Detect which cell encompasses the target text, then output its [x, y] center coordinate. 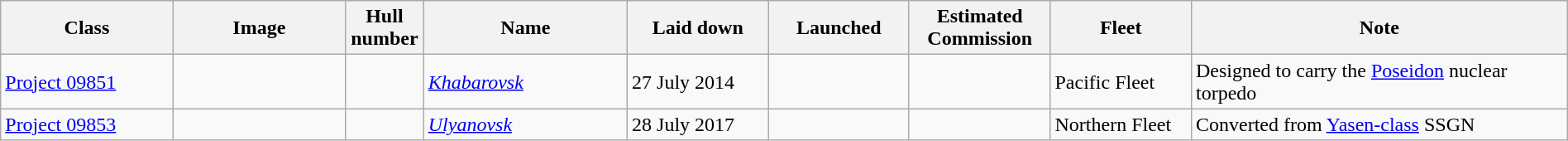
Launched [839, 28]
EstimatedCommission [979, 28]
28 July 2017 [698, 124]
Note [1379, 28]
Khabarovsk [525, 81]
Project 09853 [87, 124]
Ulyanovsk [525, 124]
Fleet [1121, 28]
Pacific Fleet [1121, 81]
Class [87, 28]
27 July 2014 [698, 81]
Name [525, 28]
Designed to carry the Poseidon nuclear torpedo [1379, 81]
Image [259, 28]
Converted from Yasen-class SSGN [1379, 124]
Laid down [698, 28]
Hull number [385, 28]
Project 09851 [87, 81]
Northern Fleet [1121, 124]
